From the cell containing the given text, extract its center point as (X, Y) coordinate. 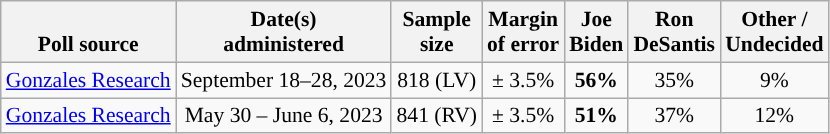
Samplesize (436, 32)
Marginof error (523, 32)
841 (RV) (436, 116)
12% (774, 116)
9% (774, 80)
Date(s)administered (284, 32)
51% (596, 116)
35% (674, 80)
September 18–28, 2023 (284, 80)
818 (LV) (436, 80)
May 30 – June 6, 2023 (284, 116)
Other /Undecided (774, 32)
37% (674, 116)
56% (596, 80)
RonDeSantis (674, 32)
JoeBiden (596, 32)
Poll source (88, 32)
